Locate the cell with the specified text and output its (x, y) center coordinate. 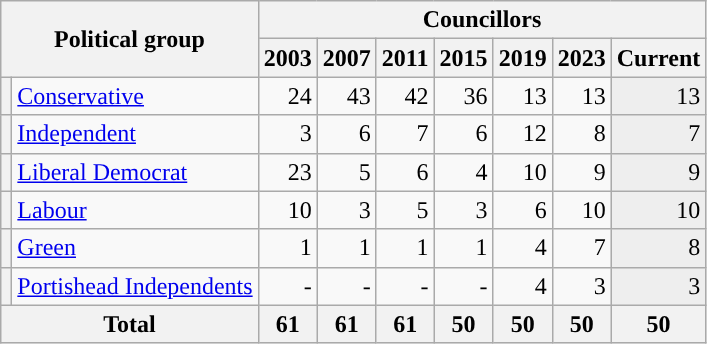
Labour (135, 210)
2019 (522, 58)
Conservative (135, 96)
2015 (464, 58)
Liberal Democrat (135, 172)
Political group (130, 39)
Councillors (482, 20)
2003 (288, 58)
2011 (405, 58)
43 (346, 96)
Portishead Independents (135, 286)
Green (135, 248)
23 (288, 172)
Independent (135, 134)
2023 (582, 58)
42 (405, 96)
2007 (346, 58)
Total (130, 324)
24 (288, 96)
12 (522, 134)
36 (464, 96)
Current (658, 58)
